Extract the (X, Y) coordinate from the center of the cell holding the provided text.  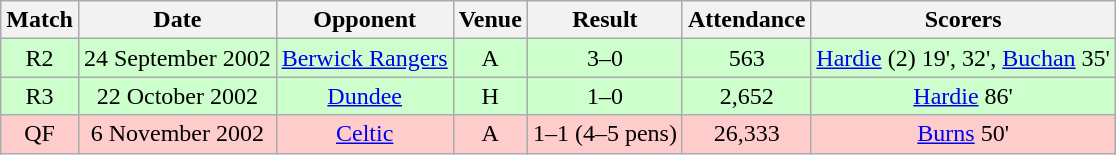
Dundee (364, 96)
1–1 (4–5 pens) (604, 134)
R2 (40, 58)
6 November 2002 (177, 134)
Scorers (964, 20)
Opponent (364, 20)
Date (177, 20)
Hardie 86' (964, 96)
Berwick Rangers (364, 58)
22 October 2002 (177, 96)
Burns 50' (964, 134)
24 September 2002 (177, 58)
H (490, 96)
Result (604, 20)
3–0 (604, 58)
QF (40, 134)
26,333 (746, 134)
Celtic (364, 134)
Match (40, 20)
2,652 (746, 96)
R3 (40, 96)
Hardie (2) 19', 32', Buchan 35' (964, 58)
563 (746, 58)
Venue (490, 20)
Attendance (746, 20)
1–0 (604, 96)
